Scan for the cell matching the given text and deliver its (x, y) coordinate at center. 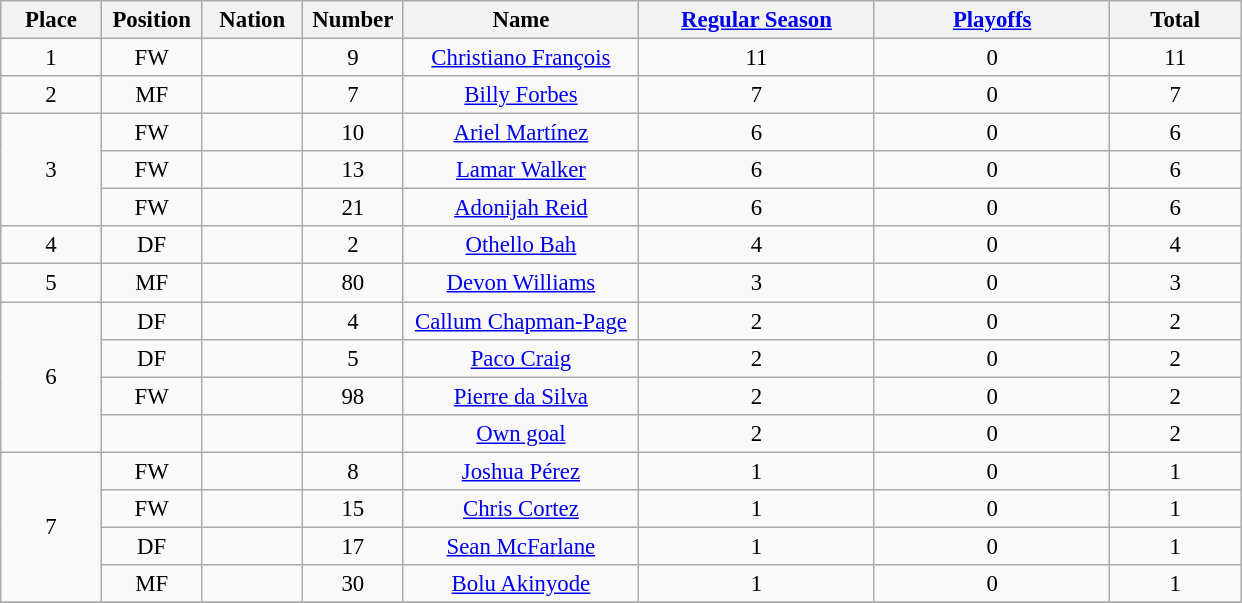
Adonijah Reid (521, 208)
8 (354, 471)
Billy Forbes (521, 95)
17 (354, 546)
Christiano François (521, 58)
21 (354, 208)
80 (354, 283)
Lamar Walker (521, 170)
13 (354, 170)
Paco Craig (521, 358)
Place (52, 20)
Bolu Akinyode (521, 584)
Pierre da Silva (521, 396)
Regular Season (757, 20)
15 (354, 509)
Callum Chapman-Page (521, 321)
Number (354, 20)
Own goal (521, 433)
Position (152, 20)
9 (354, 58)
Sean McFarlane (521, 546)
Name (521, 20)
98 (354, 396)
Devon Williams (521, 283)
Ariel Martínez (521, 133)
Chris Cortez (521, 509)
Nation (252, 20)
Playoffs (992, 20)
Total (1176, 20)
Joshua Pérez (521, 471)
Othello Bah (521, 245)
10 (354, 133)
30 (354, 584)
